Extract the [X, Y] coordinate from the center of the cell holding the provided text.  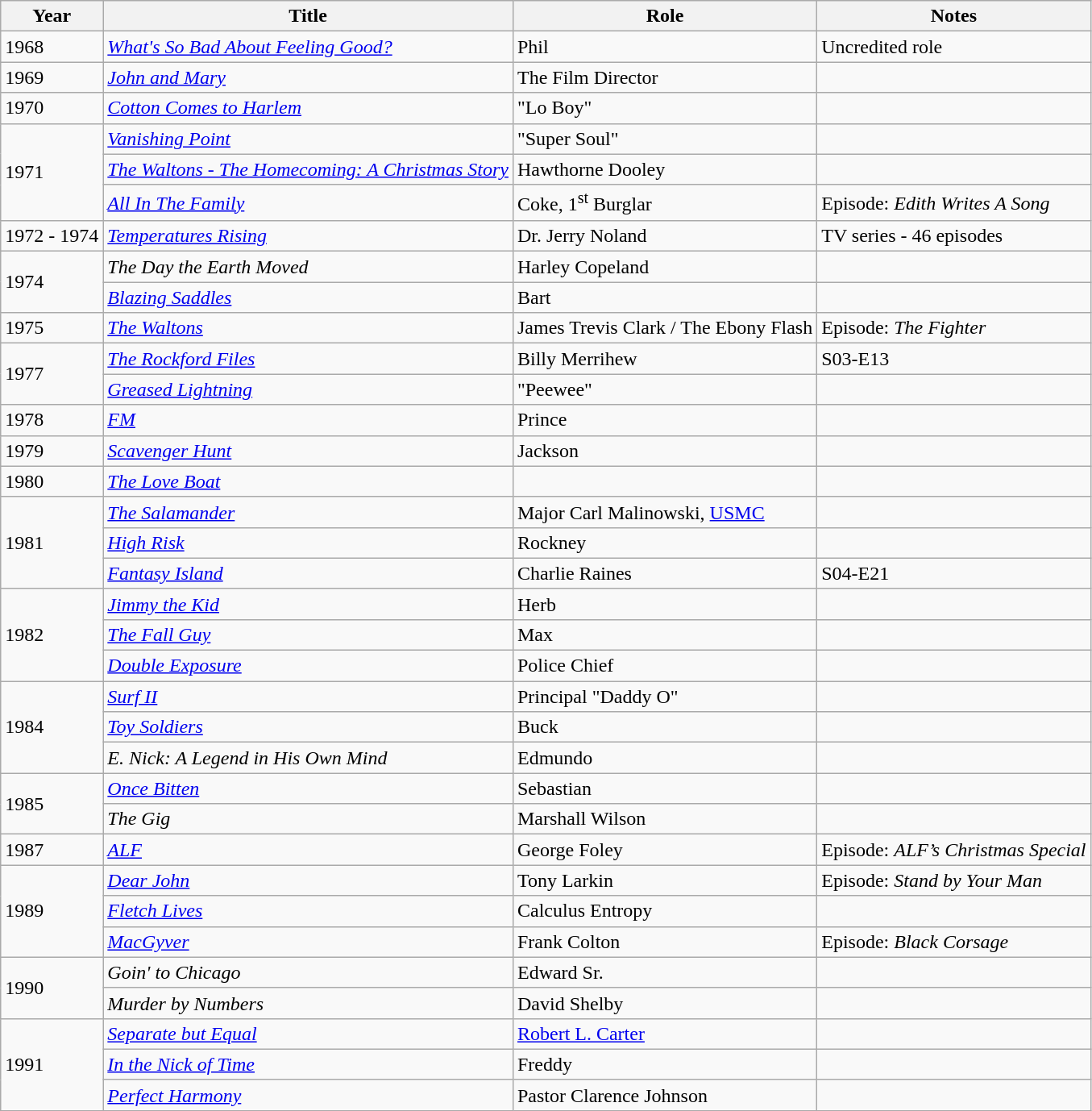
1975 [52, 328]
Jackson [664, 451]
High Risk [308, 543]
The Gig [308, 819]
John and Mary [308, 77]
Murder by Numbers [308, 1003]
In the Nick of Time [308, 1064]
Once Bitten [308, 789]
Notes [954, 16]
Harley Copeland [664, 267]
Prince [664, 420]
1982 [52, 635]
1991 [52, 1064]
Herb [664, 604]
FM [308, 420]
Jimmy the Kid [308, 604]
The Waltons [308, 328]
Greased Lightning [308, 389]
1981 [52, 543]
Rockney [664, 543]
Fantasy Island [308, 573]
Year [52, 16]
1974 [52, 282]
Billy Merrihew [664, 359]
Toy Soldiers [308, 727]
1989 [52, 911]
Freddy [664, 1064]
Goin' to Chicago [308, 972]
Episode: Stand by Your Man [954, 880]
Episode: Black Corsage [954, 942]
Fletch Lives [308, 911]
Charlie Raines [664, 573]
Bart [664, 298]
1985 [52, 804]
What's So Bad About Feeling Good? [308, 47]
S03-E13 [954, 359]
Surf II [308, 697]
David Shelby [664, 1003]
"Super Soul" [664, 139]
ALF [308, 850]
James Trevis Clark / The Ebony Flash [664, 328]
"Lo Boy" [664, 108]
Vanishing Point [308, 139]
George Foley [664, 850]
Buck [664, 727]
Episode: Edith Writes A Song [954, 203]
Dear John [308, 880]
1969 [52, 77]
Uncredited role [954, 47]
All In The Family [308, 203]
The Salamander [308, 512]
Principal "Daddy O" [664, 697]
Separate but Equal [308, 1034]
Edward Sr. [664, 972]
Title [308, 16]
The Waltons - The Homecoming: A Christmas Story [308, 169]
Frank Colton [664, 942]
1980 [52, 481]
The Love Boat [308, 481]
Coke, 1st Burglar [664, 203]
Double Exposure [308, 666]
Tony Larkin [664, 880]
Episode: ALF’s Christmas Special [954, 850]
1971 [52, 173]
Scavenger Hunt [308, 451]
Dr. Jerry Noland [664, 236]
Edmundo [664, 758]
1987 [52, 850]
The Film Director [664, 77]
1970 [52, 108]
Episode: The Fighter [954, 328]
TV series - 46 episodes [954, 236]
Perfect Harmony [308, 1095]
Phil [664, 47]
1968 [52, 47]
1990 [52, 988]
Temperatures Rising [308, 236]
Calculus Entropy [664, 911]
Hawthorne Dooley [664, 169]
S04-E21 [954, 573]
Major Carl Malinowski, USMC [664, 512]
"Peewee" [664, 389]
1978 [52, 420]
1984 [52, 727]
1972 - 1974 [52, 236]
The Day the Earth Moved [308, 267]
MacGyver [308, 942]
The Fall Guy [308, 635]
Role [664, 16]
Robert L. Carter [664, 1034]
1977 [52, 374]
Blazing Saddles [308, 298]
Police Chief [664, 666]
Max [664, 635]
The Rockford Files [308, 359]
Sebastian [664, 789]
Marshall Wilson [664, 819]
1979 [52, 451]
Cotton Comes to Harlem [308, 108]
E. Nick: A Legend in His Own Mind [308, 758]
Pastor Clarence Johnson [664, 1095]
